Find where the given text appears and provide that cell's center as (X, Y) coordinate. 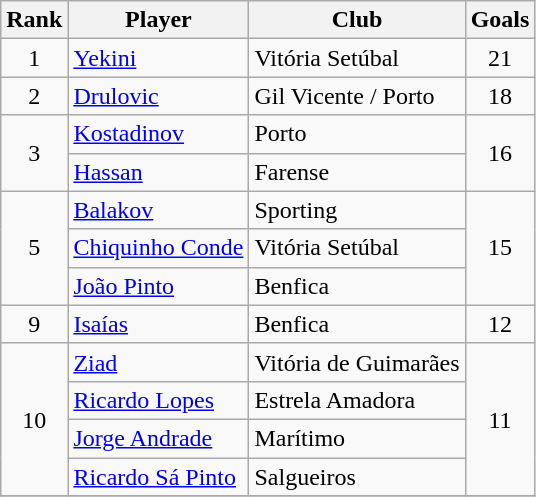
21 (500, 58)
1 (34, 58)
Rank (34, 20)
Ricardo Lopes (158, 400)
Balakov (158, 210)
Isaías (158, 324)
Porto (357, 134)
Salgueiros (357, 477)
Club (357, 20)
11 (500, 419)
Chiquinho Conde (158, 248)
15 (500, 248)
Sporting (357, 210)
Estrela Amadora (357, 400)
Ziad (158, 362)
Jorge Andrade (158, 438)
10 (34, 419)
16 (500, 153)
2 (34, 96)
João Pinto (158, 286)
Ricardo Sá Pinto (158, 477)
9 (34, 324)
3 (34, 153)
Goals (500, 20)
Drulovic (158, 96)
5 (34, 248)
Player (158, 20)
Gil Vicente / Porto (357, 96)
Kostadinov (158, 134)
Marítimo (357, 438)
12 (500, 324)
Yekini (158, 58)
Hassan (158, 172)
Farense (357, 172)
Vitória de Guimarães (357, 362)
18 (500, 96)
